Capture the cell that displays the provided text and extract its (X, Y) central coordinate. 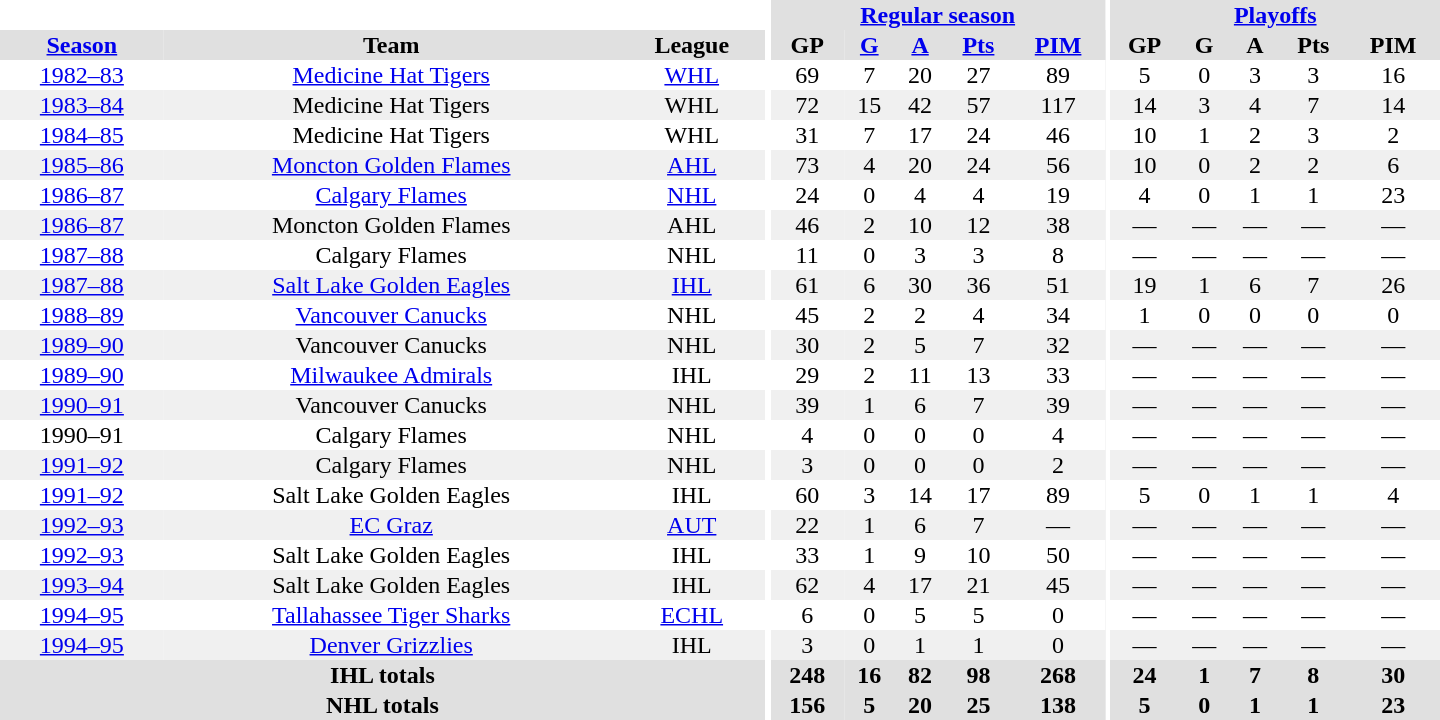
1982–83 (82, 75)
26 (1393, 285)
31 (806, 135)
51 (1058, 285)
Milwaukee Admirals (392, 375)
57 (978, 105)
9 (920, 555)
60 (806, 495)
12 (978, 225)
138 (1058, 705)
22 (806, 525)
AUT (692, 525)
34 (1058, 315)
Team (392, 45)
21 (978, 585)
1993–94 (82, 585)
268 (1058, 675)
15 (870, 105)
EC Graz (392, 525)
61 (806, 285)
Tallahassee Tiger Sharks (392, 615)
25 (978, 705)
13 (978, 375)
98 (978, 675)
Denver Grizzlies (392, 645)
Season (82, 45)
IHL totals (382, 675)
69 (806, 75)
248 (806, 675)
ECHL (692, 615)
League (692, 45)
42 (920, 105)
73 (806, 165)
29 (806, 375)
1985–86 (82, 165)
156 (806, 705)
62 (806, 585)
82 (920, 675)
72 (806, 105)
1984–85 (82, 135)
32 (1058, 345)
117 (1058, 105)
1983–84 (82, 105)
Playoffs (1275, 15)
1988–89 (82, 315)
27 (978, 75)
36 (978, 285)
56 (1058, 165)
NHL totals (382, 705)
38 (1058, 225)
Regular season (937, 15)
50 (1058, 555)
